Output the (x, y) coordinate of the center of the cell containing the given text.  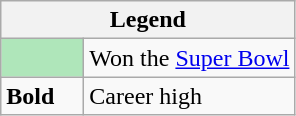
Legend (148, 20)
Career high (190, 96)
Bold (42, 96)
Won the Super Bowl (190, 58)
